Return (X, Y) of the center of cell containing provided text 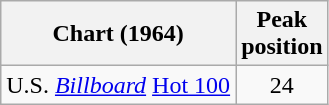
U.S. Billboard Hot 100 (118, 85)
24 (282, 85)
Peakposition (282, 34)
Chart (1964) (118, 34)
